Identify which cell holds the provided text, then report its [X, Y] central coordinate. 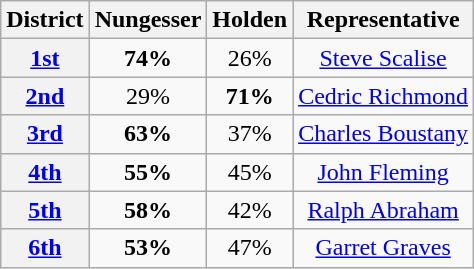
Garret Graves [384, 248]
5th [45, 210]
55% [148, 172]
29% [148, 96]
47% [250, 248]
37% [250, 134]
6th [45, 248]
District [45, 20]
Steve Scalise [384, 58]
42% [250, 210]
Charles Boustany [384, 134]
4th [45, 172]
3rd [45, 134]
1st [45, 58]
71% [250, 96]
53% [148, 248]
Ralph Abraham [384, 210]
45% [250, 172]
Representative [384, 20]
58% [148, 210]
Nungesser [148, 20]
63% [148, 134]
John Fleming [384, 172]
2nd [45, 96]
74% [148, 58]
26% [250, 58]
Cedric Richmond [384, 96]
Holden [250, 20]
